Search for the cell housing the specified text and yield its (x, y) center coordinate. 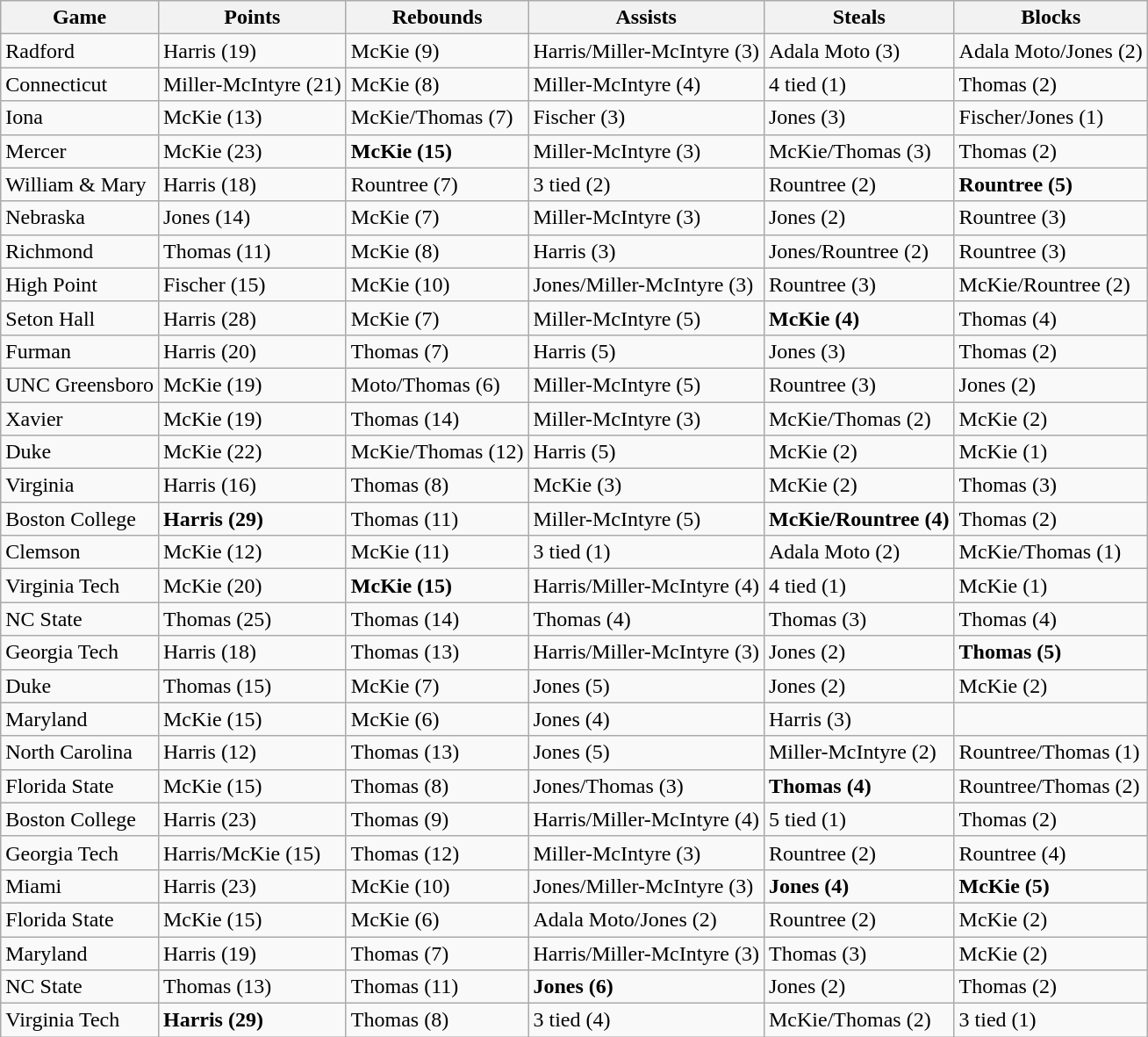
UNC Greensboro (80, 385)
Fischer (3) (646, 118)
Points (252, 18)
Nebraska (80, 218)
Fischer (15) (252, 284)
Blocks (1051, 18)
Rountree (7) (437, 184)
Thomas (12) (437, 853)
Jones (14) (252, 218)
McKie/Thomas (1) (1051, 552)
Steals (858, 18)
McKie (12) (252, 552)
Thomas (25) (252, 619)
Rountree/Thomas (1) (1051, 753)
High Point (80, 284)
Adala Moto (2) (858, 552)
Harris (20) (252, 351)
Adala Moto (3) (858, 51)
Jones (6) (646, 987)
Seton Hall (80, 318)
McKie (22) (252, 452)
3 tied (4) (646, 1020)
Moto/Thomas (6) (437, 385)
Harris/McKie (15) (252, 853)
McKie/Thomas (3) (858, 151)
McKie (11) (437, 552)
McKie/Rountree (4) (858, 519)
Richmond (80, 251)
McKie (23) (252, 151)
Assists (646, 18)
Game (80, 18)
McKie/Thomas (12) (437, 452)
Iona (80, 118)
McKie (3) (646, 486)
Harris (28) (252, 318)
Clemson (80, 552)
Virginia (80, 486)
Miller-McIntyre (2) (858, 753)
Connecticut (80, 84)
Radford (80, 51)
3 tied (2) (646, 184)
5 tied (1) (858, 819)
Miller-McIntyre (21) (252, 84)
McKie (4) (858, 318)
Rountree/Thomas (2) (1051, 786)
Thomas (5) (1051, 652)
William & Mary (80, 184)
McKie (13) (252, 118)
Thomas (15) (252, 686)
Jones/Thomas (3) (646, 786)
Jones/Rountree (2) (858, 251)
Miller-McIntyre (4) (646, 84)
Rountree (4) (1051, 853)
Harris (16) (252, 486)
North Carolina (80, 753)
McKie/Thomas (7) (437, 118)
Harris (12) (252, 753)
Mercer (80, 151)
McKie (9) (437, 51)
McKie/Rountree (2) (1051, 284)
Xavier (80, 419)
Thomas (9) (437, 819)
McKie (5) (1051, 886)
Rountree (5) (1051, 184)
Miami (80, 886)
Fischer/Jones (1) (1051, 118)
Furman (80, 351)
Rebounds (437, 18)
McKie (20) (252, 586)
